Detect which cell encompasses the target text, then output its [X, Y] center coordinate. 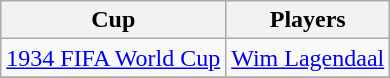
Cup [114, 20]
Wim Lagendaal [308, 58]
Players [308, 20]
1934 FIFA World Cup [114, 58]
